Extract the (x, y) coordinate from the center of the cell holding the provided text.  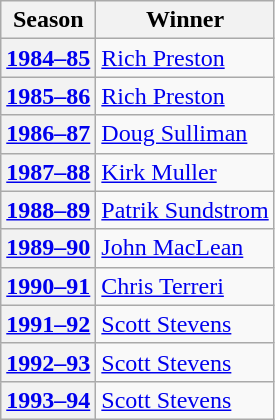
John MacLean (185, 248)
Winner (185, 20)
Doug Sulliman (185, 134)
1992–93 (48, 362)
Chris Terreri (185, 286)
Patrik Sundstrom (185, 210)
Kirk Muller (185, 172)
1991–92 (48, 324)
1989–90 (48, 248)
Season (48, 20)
1988–89 (48, 210)
1993–94 (48, 400)
1987–88 (48, 172)
1990–91 (48, 286)
1986–87 (48, 134)
1985–86 (48, 96)
1984–85 (48, 58)
